Search for the cell housing the specified text and yield its (X, Y) center coordinate. 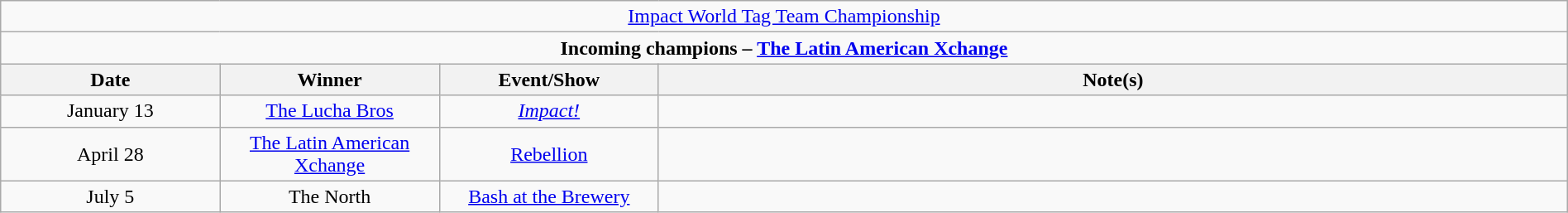
The Lucha Bros (329, 111)
Rebellion (549, 154)
Note(s) (1113, 80)
Date (111, 80)
The North (329, 196)
Winner (329, 80)
Impact! (549, 111)
Impact World Tag Team Championship (784, 17)
Incoming champions – The Latin American Xchange (784, 48)
The Latin American Xchange (329, 154)
July 5 (111, 196)
January 13 (111, 111)
Bash at the Brewery (549, 196)
April 28 (111, 154)
Event/Show (549, 80)
